Capture the cell that displays the provided text and extract its [x, y] central coordinate. 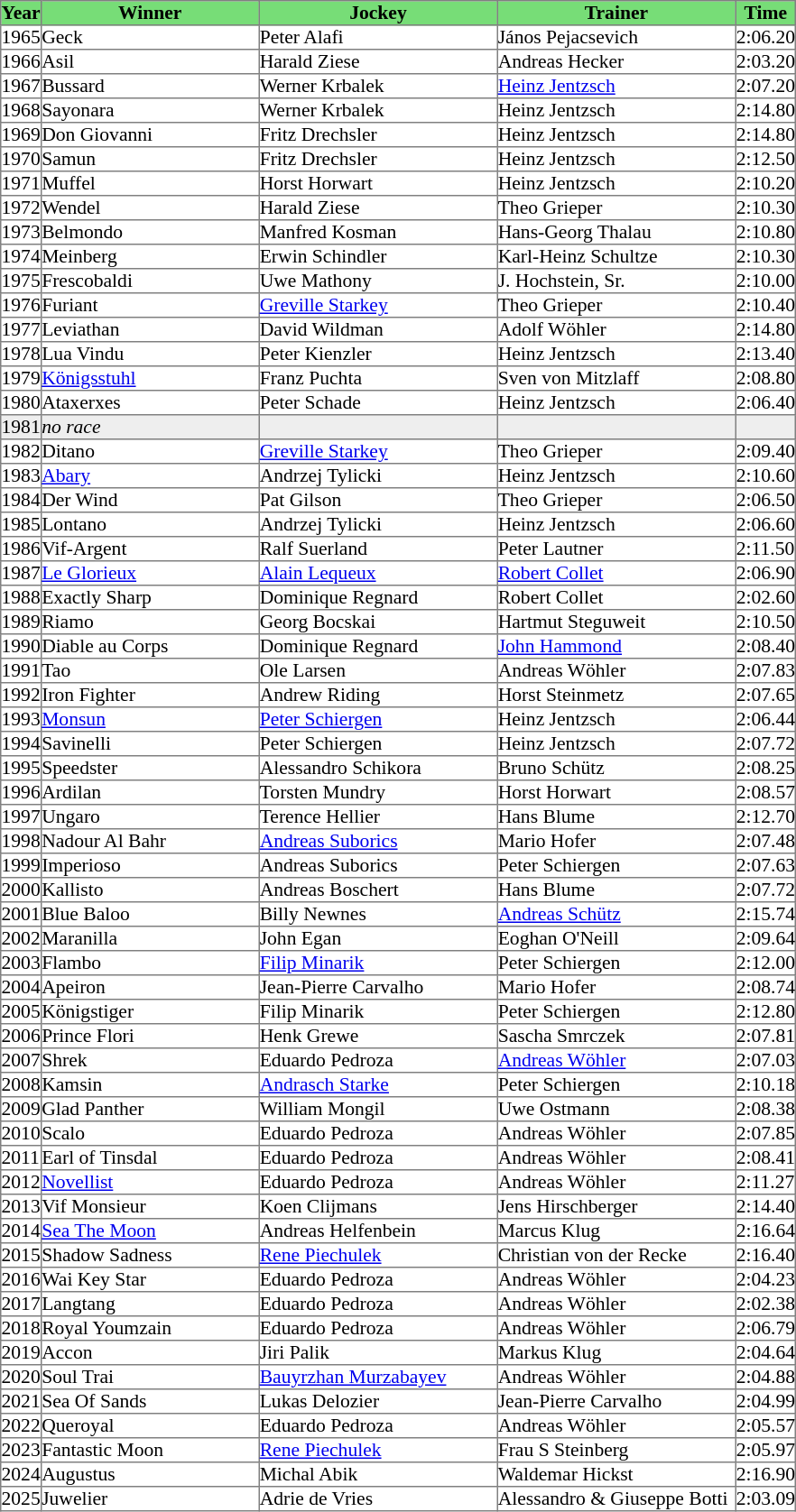
1974 [22, 256]
2007 [22, 1061]
1995 [22, 769]
Juwelier [150, 1499]
2010 [22, 1133]
Andreas Hecker [616, 61]
2004 [22, 987]
Sascha Smrczek [616, 1036]
Diable au Corps [150, 646]
2:06.40 [765, 402]
2:16.90 [765, 1474]
Nadour Al Bahr [150, 841]
Andreas Schütz [616, 915]
Vif-Argent [150, 549]
2:16.40 [765, 1256]
2008 [22, 1084]
1980 [22, 402]
Jockey [378, 13]
1969 [22, 135]
2:06.44 [765, 720]
2:09.64 [765, 938]
Scalo [150, 1133]
2:07.65 [765, 695]
Langtang [150, 1305]
Peter Lautner [616, 549]
Ralf Suerland [378, 549]
Henk Grewe [378, 1036]
Uwe Ostmann [616, 1110]
Shadow Sadness [150, 1256]
Lua Vindu [150, 354]
2:08.38 [765, 1110]
Time [765, 13]
2:03.09 [765, 1499]
Year [22, 13]
2:08.74 [765, 987]
Samun [150, 159]
2:03.20 [765, 61]
1996 [22, 792]
Horst Steinmetz [616, 695]
Marcus Klug [616, 1231]
1993 [22, 720]
Pat Gilson [378, 500]
1992 [22, 695]
Georg Bocskai [378, 622]
Vif Monsieur [150, 1207]
John Hammond [616, 646]
2:02.38 [765, 1305]
Wendel [150, 207]
2011 [22, 1158]
John Egan [378, 938]
Terence Hellier [378, 817]
Geck [150, 38]
Alain Lequeux [378, 574]
1972 [22, 207]
Der Wind [150, 500]
Leviathan [150, 330]
2:05.57 [765, 1425]
2012 [22, 1182]
1977 [22, 330]
2:11.27 [765, 1182]
Ataxerxes [150, 402]
Koen Clijmans [378, 1207]
2:04.99 [765, 1402]
1986 [22, 549]
2:07.20 [765, 87]
2:08.80 [765, 379]
Flambo [150, 963]
2:06.90 [765, 574]
Ole Larsen [378, 671]
2:07.03 [765, 1061]
2:07.48 [765, 841]
Torsten Mundry [378, 792]
Andreas Helfenbein [378, 1231]
Meinberg [150, 256]
2023 [22, 1451]
Blue Baloo [150, 915]
1983 [22, 476]
Peter Schade [378, 402]
Lukas Delozier [378, 1402]
Frau S Steinberg [616, 1451]
2:10.40 [765, 305]
2015 [22, 1256]
Bruno Schütz [616, 769]
Karl-Heinz Schultze [616, 256]
2021 [22, 1402]
2:07.63 [765, 866]
1985 [22, 525]
Waldemar Hickst [616, 1474]
2:06.20 [765, 38]
William Mongil [378, 1110]
2:04.23 [765, 1279]
Fantastic Moon [150, 1451]
2:02.60 [765, 597]
2:13.40 [765, 354]
Eoghan O'Neill [616, 938]
Asil [150, 61]
2022 [22, 1425]
Kallisto [150, 890]
Peter Alafi [378, 38]
1968 [22, 110]
Monsun [150, 720]
Bussard [150, 87]
1987 [22, 574]
2013 [22, 1207]
Andrew Riding [378, 695]
Sven von Mitzlaff [616, 379]
no race [150, 428]
2:12.50 [765, 159]
2:12.70 [765, 817]
2:08.40 [765, 646]
Frescobaldi [150, 281]
Furiant [150, 305]
Glad Panther [150, 1110]
2:06.60 [765, 525]
2:08.41 [765, 1158]
2016 [22, 1279]
2017 [22, 1305]
Alessandro Schikora [378, 769]
Ungaro [150, 817]
2:06.79 [765, 1328]
Shrek [150, 1061]
1982 [22, 451]
Speedster [150, 769]
1981 [22, 428]
Royal Youmzain [150, 1328]
2:10.80 [765, 233]
Belmondo [150, 233]
Hartmut Steguweit [616, 622]
2:12.00 [765, 963]
Sea Of Sands [150, 1402]
2003 [22, 963]
1976 [22, 305]
Savinelli [150, 743]
Peter Kienzler [378, 354]
Franz Puchta [378, 379]
Riamo [150, 622]
Ditano [150, 451]
Tao [150, 671]
Maranilla [150, 938]
Apeiron [150, 987]
David Wildman [378, 330]
2024 [22, 1474]
2:04.88 [765, 1377]
2009 [22, 1110]
1971 [22, 184]
Andrasch Starke [378, 1084]
Novellist [150, 1182]
Königstiger [150, 1012]
Augustus [150, 1474]
Exactly Sharp [150, 597]
2:07.85 [765, 1133]
1978 [22, 354]
Königsstuhl [150, 379]
Andreas Boschert [378, 890]
Michal Abik [378, 1474]
1988 [22, 597]
1984 [22, 500]
Jens Hirschberger [616, 1207]
1975 [22, 281]
1979 [22, 379]
2:11.50 [765, 549]
1998 [22, 841]
Bauyrzhan Murzabayev [378, 1377]
2:12.80 [765, 1012]
Ardilan [150, 792]
1999 [22, 866]
2:04.64 [765, 1353]
2025 [22, 1499]
2001 [22, 915]
Earl of Tinsdal [150, 1158]
Prince Flori [150, 1036]
Trainer [616, 13]
1973 [22, 233]
2:09.40 [765, 451]
Christian von der Recke [616, 1256]
Muffel [150, 184]
Manfred Kosman [378, 233]
Sayonara [150, 110]
2000 [22, 890]
J. Hochstein, Sr. [616, 281]
Kamsin [150, 1084]
Uwe Mathony [378, 281]
Jiri Palik [378, 1353]
1990 [22, 646]
2018 [22, 1328]
János Pejacsevich [616, 38]
Queroyal [150, 1425]
2:10.20 [765, 184]
Adolf Wöhler [616, 330]
1997 [22, 817]
Don Giovanni [150, 135]
Soul Trai [150, 1377]
Accon [150, 1353]
2:06.50 [765, 500]
Markus Klug [616, 1353]
1965 [22, 38]
Hans-Georg Thalau [616, 233]
1994 [22, 743]
2:10.18 [765, 1084]
Abary [150, 476]
2:10.00 [765, 281]
2005 [22, 1012]
Wai Key Star [150, 1279]
Le Glorieux [150, 574]
Winner [150, 13]
2:07.83 [765, 671]
1966 [22, 61]
2:10.50 [765, 622]
2:05.97 [765, 1451]
Sea The Moon [150, 1231]
Adrie de Vries [378, 1499]
2006 [22, 1036]
Alessandro & Giuseppe Botti [616, 1499]
Lontano [150, 525]
1967 [22, 87]
2:08.57 [765, 792]
Erwin Schindler [378, 256]
Imperioso [150, 866]
1970 [22, 159]
2002 [22, 938]
Billy Newnes [378, 915]
1991 [22, 671]
2:10.60 [765, 476]
1989 [22, 622]
2:16.64 [765, 1231]
2014 [22, 1231]
2:15.74 [765, 915]
2020 [22, 1377]
2019 [22, 1353]
2:08.25 [765, 769]
Iron Fighter [150, 695]
2:07.81 [765, 1036]
2:14.40 [765, 1207]
